Find where the given text appears and provide that cell's center as (X, Y) coordinate. 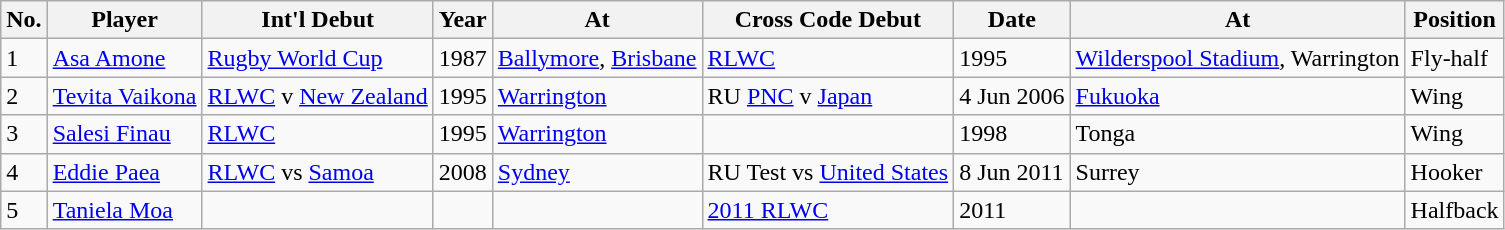
Rugby World Cup (318, 58)
Int'l Debut (318, 20)
2 (24, 96)
5 (24, 210)
Date (1012, 20)
RU PNC v Japan (828, 96)
Taniela Moa (124, 210)
Sydney (597, 172)
Player (124, 20)
Tevita Vaikona (124, 96)
Wilderspool Stadium, Warrington (1238, 58)
2011 (1012, 210)
Fukuoka (1238, 96)
4 Jun 2006 (1012, 96)
Position (1454, 20)
Hooker (1454, 172)
RLWC vs Samoa (318, 172)
2011 RLWC (828, 210)
RLWC v New Zealand (318, 96)
No. (24, 20)
1987 (462, 58)
Eddie Paea (124, 172)
8 Jun 2011 (1012, 172)
2008 (462, 172)
Surrey (1238, 172)
Fly-half (1454, 58)
1998 (1012, 134)
Asa Amone (124, 58)
Ballymore, Brisbane (597, 58)
Halfback (1454, 210)
1 (24, 58)
3 (24, 134)
Year (462, 20)
Salesi Finau (124, 134)
Cross Code Debut (828, 20)
Tonga (1238, 134)
4 (24, 172)
RU Test vs United States (828, 172)
